Scan for the cell matching the given text and deliver its [x, y] coordinate at center. 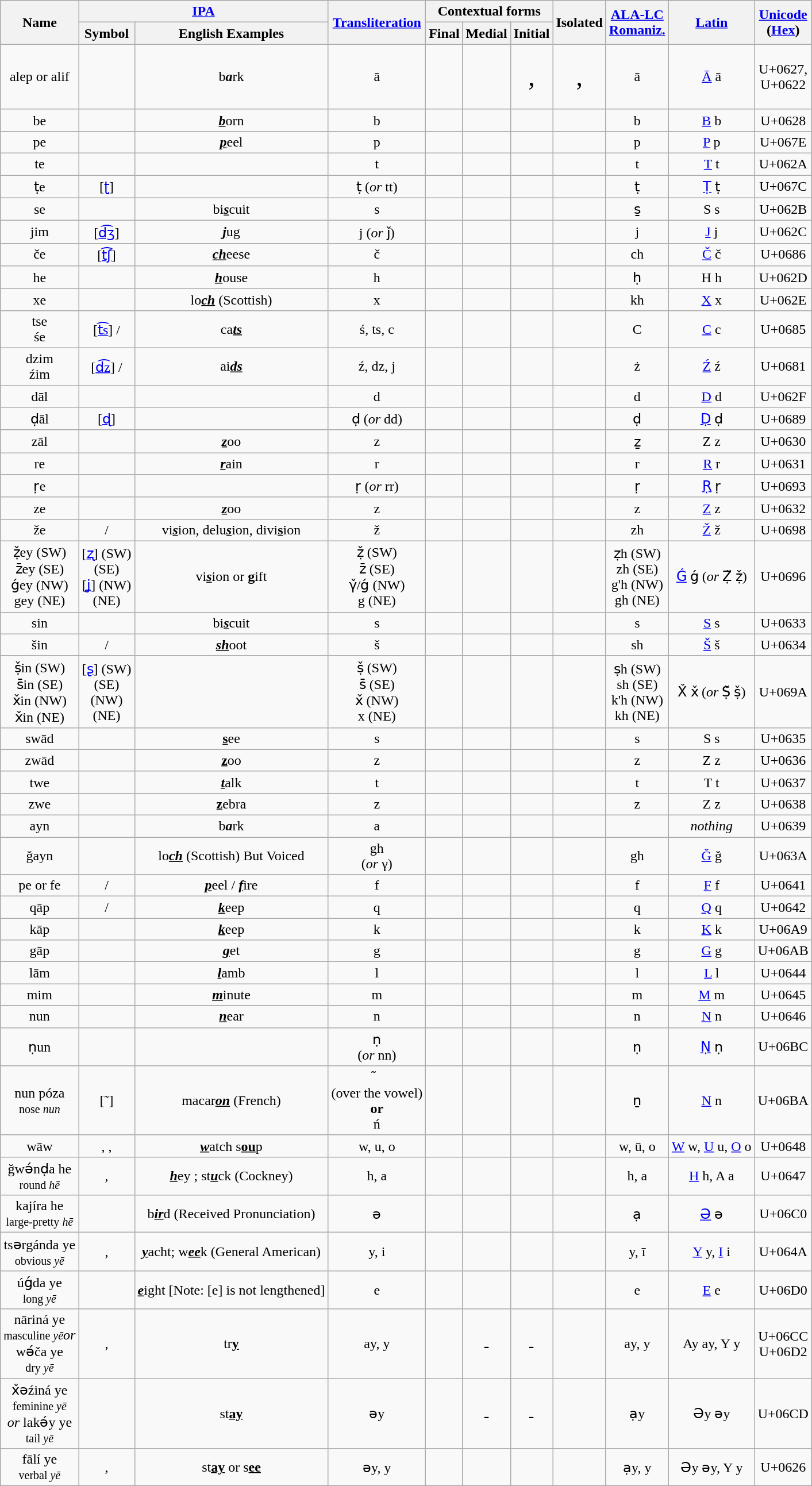
U+062E [783, 299]
IPA [203, 11]
[ʈ] [107, 187]
Ṛ ṛ [711, 486]
mim [40, 995]
U+0685 [783, 330]
ẓ̌ (SW)z̄ (SE)γ̌/ǵ (NW)g (NE) [377, 577]
U+0639 [783, 826]
lām [40, 973]
dāl [40, 396]
L l [711, 973]
ź, dz, j [377, 367]
H h, A a [711, 1176]
R r [711, 464]
y, ī [637, 1252]
zwe [40, 804]
ạy [637, 1414]
U+0636 [783, 760]
Contextual forms [490, 11]
U+0644 [783, 973]
U+06D0 [783, 1291]
pe [40, 143]
se [40, 209]
dzimźim [40, 367]
C c [711, 330]
stay or see [231, 1468]
nun pózanose nun [40, 1101]
tsərgánda yeobvious yē [40, 1252]
zebra [231, 804]
macaron (French) [231, 1101]
he [40, 278]
nāriná yemasculine yēorwə́ča yedry yē [40, 1343]
Name [40, 22]
U+0641 [783, 886]
ẓh (SW)zh (SE)g'h (NW)gh (NE) [637, 577]
[d͡ʒ] [107, 232]
U+0627,U+0622 [783, 77]
U+0631 [783, 464]
U+0632 [783, 508]
U+0630 [783, 441]
rain [231, 464]
ṣ̌in (SW)s̄in (SE)x̌in (NW)x̌in (NE) [40, 692]
ḍāl [40, 419]
try [231, 1343]
kh [637, 299]
Isolated [579, 22]
s̱ [637, 209]
ṣh (SW)sh (SE)k'h (NW)kh (NE) [637, 692]
vision, delusion, division [231, 530]
ze [40, 508]
C [637, 330]
úǵda yelong yē [40, 1291]
U+06C0 [783, 1214]
wāw [40, 1146]
swād [40, 738]
U+062C [783, 232]
U+0646 [783, 1017]
Əy əy, Y y [711, 1468]
U+0635 [783, 738]
[ʐ] (SW) (SE)[ʝ] (NW) (NE) [107, 577]
hey ; stuck (Cockney) [231, 1176]
ṭe [40, 187]
j [637, 232]
Č č [711, 255]
ṣ̌ (SW)s̄ (SE)x̌ (NW)x (NE) [377, 692]
ğayn [40, 856]
E e [711, 1291]
U+0696 [783, 577]
K k [711, 929]
gāp [40, 951]
jug [231, 232]
Medial [486, 33]
F f [711, 886]
Ǵ ǵ (or Ẓ̌ ẓ̌) [711, 577]
[ɖ] [107, 419]
G g [711, 951]
U+0648 [783, 1146]
U+062F [783, 396]
nothing [711, 826]
ż [637, 367]
x [377, 299]
ž [377, 530]
U+062A [783, 164]
U+062B [783, 209]
H h [711, 278]
English Examples [231, 33]
[t͡ʃ] [107, 255]
Ṇ ṇ [711, 1047]
U+0642 [783, 907]
shoot [231, 645]
P p [711, 143]
ạ [637, 1214]
cheese [231, 255]
Š š [711, 645]
U+0637 [783, 782]
j (or ǰ) [377, 232]
Ā ā [711, 77]
a [377, 826]
Q q [711, 907]
qāp [40, 907]
M m [711, 995]
x̌əźiná yefeminine yēor lakə́y yetail yē [40, 1414]
če [40, 255]
X̌ x̌ (or Ṣ̌ ṣ̌) [711, 692]
že [40, 530]
U+06AB [783, 951]
Final [444, 33]
č [377, 255]
ṭ (or tt) [377, 187]
U+0693 [783, 486]
talk [231, 782]
be [40, 120]
ğwə́nḍa heround hē [40, 1176]
, , [107, 1146]
Əy əy [711, 1414]
Ź ź [711, 367]
W w, U u, O o [711, 1146]
nun [40, 1017]
ayn [40, 826]
ṇun [40, 1047]
zāl [40, 441]
yacht; week (General American) [231, 1252]
ś, ts, c [377, 330]
X x [711, 299]
ḍ (or dd) [377, 419]
ṭ [637, 187]
B b [711, 120]
get [231, 951]
Ṭ ṭ [711, 187]
kāp [40, 929]
ḍ [637, 419]
re [40, 464]
loch (Scottish) But Voiced [231, 856]
minute [231, 995]
zwād [40, 760]
U+064A [783, 1252]
šin [40, 645]
jim [40, 232]
U+06BC [783, 1047]
U+06A9 [783, 929]
watch soup [231, 1146]
Ḍ ḍ [711, 419]
gh(or γ) [377, 856]
U+067C [783, 187]
ḥ [637, 278]
ə [377, 1214]
[ʂ] (SW) (SE) (NW) (NE) [107, 692]
[˜] [107, 1101]
D d [711, 396]
U+069A [783, 692]
stay [231, 1414]
eight [Note: [e] is not lengthened] [231, 1291]
y, i [377, 1252]
ṛ [637, 486]
ṉ [637, 1101]
ch [637, 255]
U+0686 [783, 255]
š [377, 645]
U+0681 [783, 367]
Ž ž [711, 530]
sh [637, 645]
̃ (over the vowel)orń [377, 1101]
born [231, 120]
alep or alif [40, 77]
house [231, 278]
tseśe [40, 330]
Symbol [107, 33]
U+06BA [783, 1101]
Transliteration [377, 22]
ẕ [637, 441]
xe [40, 299]
h [377, 278]
zh [637, 530]
see [231, 738]
U+0633 [783, 623]
ṛe [40, 486]
Latin [711, 22]
ṇ [637, 1047]
ẓ̌ey (SW)z̄ey (SE)ǵey (NW)gey (NE) [40, 577]
Ay ay, Y y [711, 1343]
U+0645 [783, 995]
cats [231, 330]
peel / fire [231, 886]
ṇ(or nn) [377, 1047]
əy, y [377, 1468]
aids [231, 367]
U+062D [783, 278]
twe [40, 782]
U+0628 [783, 120]
peel [231, 143]
vision or gift [231, 577]
Ə ə [711, 1214]
əy [377, 1414]
w, ū, o [637, 1146]
Initial [532, 33]
U+0634 [783, 645]
pe or fe [40, 886]
U+067E [783, 143]
ṛ (or rr) [377, 486]
bird (Received Pronunciation) [231, 1214]
U+0638 [783, 804]
[t͡s] / [107, 330]
loch (Scottish) [231, 299]
sin [40, 623]
Unicode(Hex) [783, 22]
U+0698 [783, 530]
ạy, y [637, 1468]
U+0647 [783, 1176]
fālí ye verbal yē [40, 1468]
lamb [231, 973]
[d͡z] / [107, 367]
ALA-LCRomaniz. [637, 22]
U+063A [783, 856]
U+0626 [783, 1468]
U+06CCU+06D2 [783, 1343]
gh [637, 856]
near [231, 1017]
J j [711, 232]
Y y, I i [711, 1252]
Ğ ğ [711, 856]
U+0689 [783, 419]
U+06CD [783, 1414]
te [40, 164]
w, u, o [377, 1146]
kajíra he large-pretty hē [40, 1214]
